From the cell containing the given text, extract its center point as (x, y) coordinate. 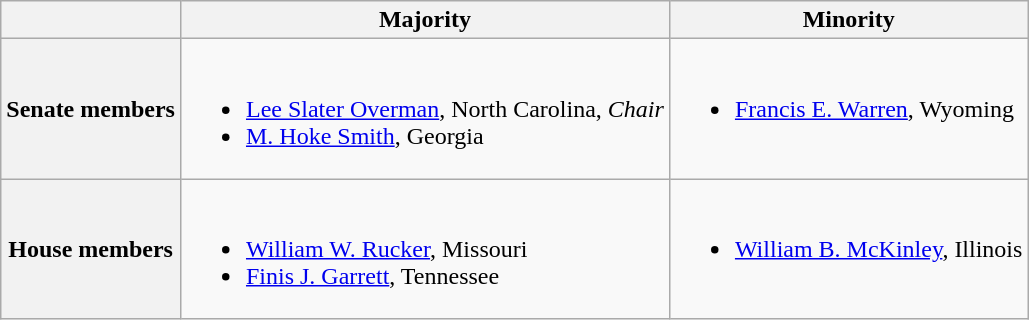
William W. Rucker, MissouriFinis J. Garrett, Tennessee (424, 249)
Minority (848, 20)
Senate members (91, 109)
Francis E. Warren, Wyoming (848, 109)
William B. McKinley, Illinois (848, 249)
Majority (424, 20)
House members (91, 249)
Lee Slater Overman, North Carolina, ChairM. Hoke Smith, Georgia (424, 109)
